Locate the cell with the specified text and output its (x, y) center coordinate. 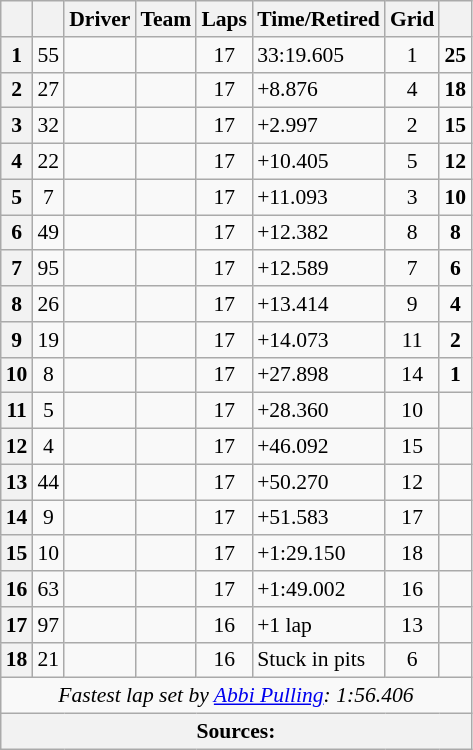
Time/Retired (318, 19)
+11.093 (318, 197)
Grid (412, 19)
21 (48, 660)
27 (48, 90)
+1:49.002 (318, 589)
25 (455, 55)
26 (48, 304)
+1 lap (318, 625)
95 (48, 269)
63 (48, 589)
+13.414 (318, 304)
+10.405 (318, 162)
Stuck in pits (318, 660)
19 (48, 340)
44 (48, 482)
+51.583 (318, 518)
Team (166, 19)
+12.382 (318, 233)
55 (48, 55)
Sources: (236, 732)
32 (48, 126)
+8.876 (318, 90)
+12.589 (318, 269)
Laps (224, 19)
+46.092 (318, 447)
Fastest lap set by Abbi Pulling: 1:56.406 (236, 696)
97 (48, 625)
22 (48, 162)
+1:29.150 (318, 554)
+27.898 (318, 375)
+28.360 (318, 411)
+50.270 (318, 482)
+2.997 (318, 126)
49 (48, 233)
33:19.605 (318, 55)
Driver (100, 19)
+14.073 (318, 340)
